Find where the given text appears and provide that cell's center as [x, y] coordinate. 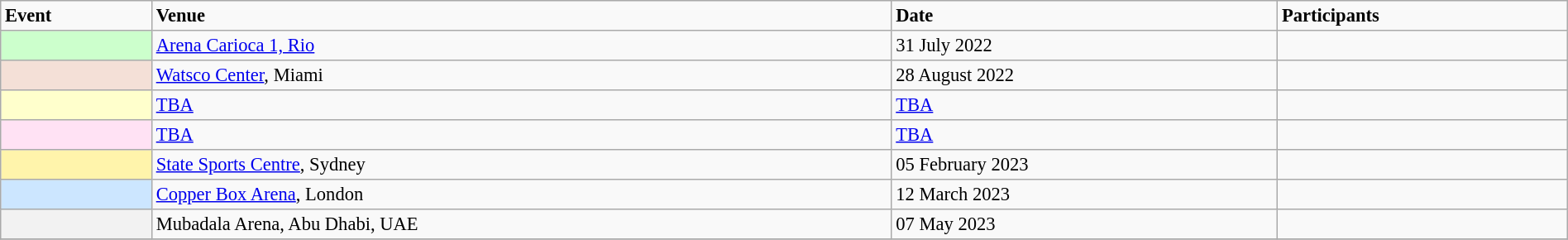
28 August 2022 [1085, 75]
07 May 2023 [1085, 224]
Mubadala Arena, Abu Dhabi, UAE [521, 224]
Watsco Center, Miami [521, 75]
05 February 2023 [1085, 165]
Participants [1422, 16]
Arena Carioca 1, Rio [521, 46]
Copper Box Arena, London [521, 194]
State Sports Centre, Sydney [521, 165]
12 March 2023 [1085, 194]
Event [76, 16]
Date [1085, 16]
Venue [521, 16]
31 July 2022 [1085, 46]
